Scan for the cell matching the given text and deliver its (x, y) coordinate at center. 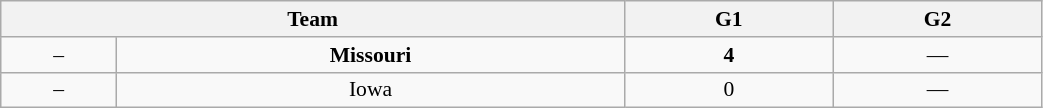
4 (728, 55)
G2 (938, 19)
Team (313, 19)
G1 (728, 19)
Missouri (371, 55)
Iowa (371, 90)
0 (728, 90)
